Provide the (x, y) coordinate of the cell's center where the given text is located.  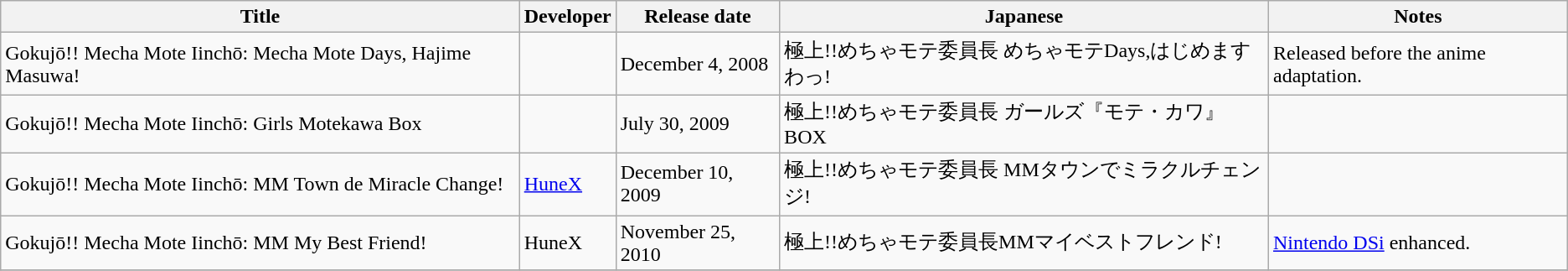
Nintendo DSi enhanced. (1419, 242)
Release date (697, 17)
Gokujō!! Mecha Mote Iinchō: MM My Best Friend! (260, 242)
極上!!めちゃモテ委員長 ガールズ『モテ・カワ』BOX (1024, 124)
Notes (1419, 17)
Developer (568, 17)
Gokujō!! Mecha Mote Iinchō: MM Town de Miracle Change! (260, 184)
極上!!めちゃモテ委員長 めちゃモテDays,はじめますわっ! (1024, 64)
Japanese (1024, 17)
July 30, 2009 (697, 124)
極上!!めちゃモテ委員長 MMタウンでミラクルチェンジ! (1024, 184)
December 10, 2009 (697, 184)
極上!!めちゃモテ委員長MMマイベストフレンド! (1024, 242)
Gokujō!! Mecha Mote Iinchō: Girls Motekawa Box (260, 124)
November 25, 2010 (697, 242)
Released before the anime adaptation. (1419, 64)
December 4, 2008 (697, 64)
Title (260, 17)
Gokujō!! Mecha Mote Iinchō: Mecha Mote Days, Hajime Masuwa! (260, 64)
